Capture the cell that displays the provided text and extract its [x, y] central coordinate. 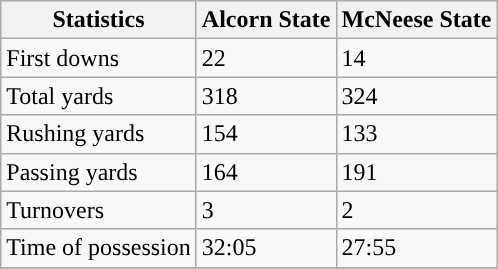
14 [416, 58]
First downs [99, 58]
McNeese State [416, 20]
Passing yards [99, 172]
191 [416, 172]
3 [266, 210]
318 [266, 96]
Statistics [99, 20]
Total yards [99, 96]
Rushing yards [99, 134]
Alcorn State [266, 20]
2 [416, 210]
Time of possession [99, 248]
324 [416, 96]
Turnovers [99, 210]
164 [266, 172]
32:05 [266, 248]
133 [416, 134]
27:55 [416, 248]
154 [266, 134]
22 [266, 58]
